Return the (X, Y) coordinate for the center point of the cell that contains the specified text.  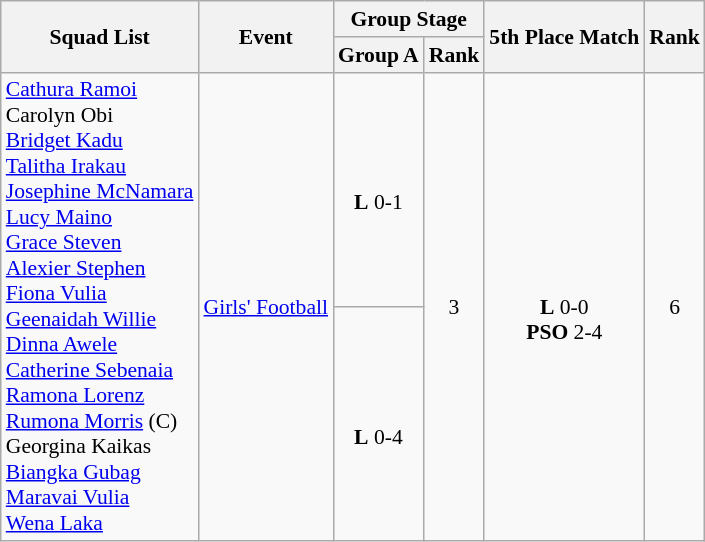
6 (674, 306)
Squad List (100, 36)
L 0-4 (378, 424)
L 0-0 PSO 2-4 (564, 306)
Girls' Football (266, 306)
Group Stage (408, 19)
5th Place Match (564, 36)
Event (266, 36)
3 (454, 306)
Group A (378, 55)
L 0-1 (378, 190)
